Find where the given text appears and provide that cell's center as [X, Y] coordinate. 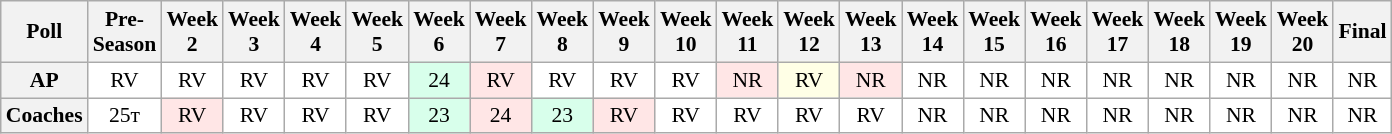
Week12 [809, 32]
Pre-Season [125, 32]
Week4 [316, 32]
Week9 [624, 32]
Week6 [439, 32]
Week14 [933, 32]
Week11 [748, 32]
AP [44, 80]
Week16 [1056, 32]
Week7 [501, 32]
Week20 [1303, 32]
Week13 [871, 32]
25т [125, 116]
Week17 [1118, 32]
Week19 [1241, 32]
Week3 [254, 32]
Week8 [562, 32]
Week15 [994, 32]
Coaches [44, 116]
Week10 [686, 32]
Final [1362, 32]
Poll [44, 32]
Week2 [192, 32]
Week5 [377, 32]
Week18 [1179, 32]
